For the text-containing cell, return its midpoint in (X, Y) coordinate format. 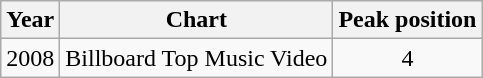
4 (408, 58)
Billboard Top Music Video (196, 58)
2008 (30, 58)
Year (30, 20)
Peak position (408, 20)
Chart (196, 20)
